From the cell containing the given text, extract its center point as (x, y) coordinate. 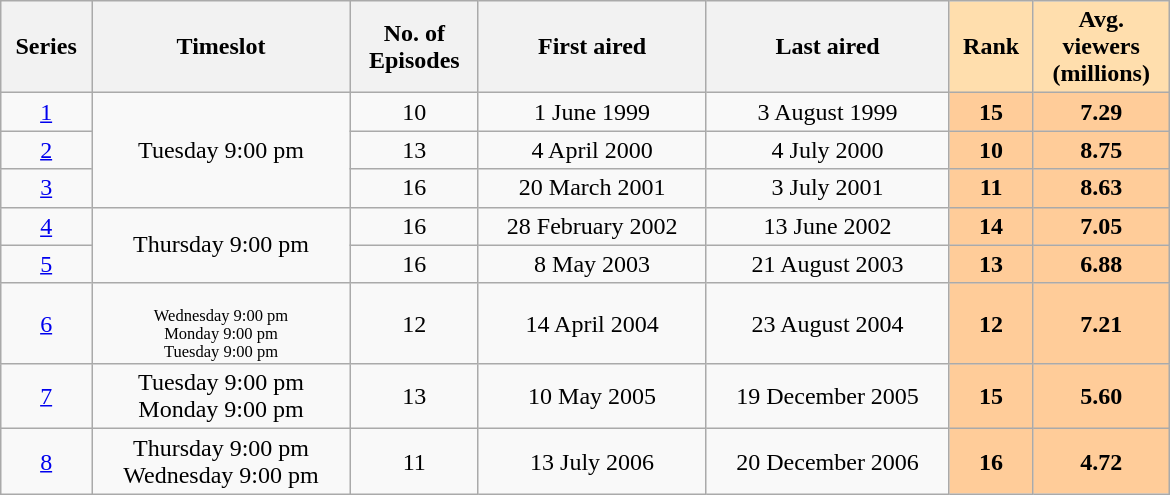
Tuesday 9:00 pm (222, 150)
28 February 2002 (592, 226)
13 July 2006 (592, 462)
3 (46, 188)
19 December 2005 (828, 396)
4 (46, 226)
Tuesday 9:00 pm Monday 9:00 pm (222, 396)
Wednesday 9:00 pm Monday 9:00 pm Tuesday 9:00 pm (222, 324)
No. ofEpisodes (414, 47)
4 April 2000 (592, 150)
8.63 (1101, 188)
8 May 2003 (592, 264)
Thursday 9:00 pm (222, 245)
5 (46, 264)
Rank (991, 47)
20 March 2001 (592, 188)
4.72 (1101, 462)
7.05 (1101, 226)
10 May 2005 (592, 396)
8 (46, 462)
7 (46, 396)
Series (46, 47)
1 June 1999 (592, 112)
14 (991, 226)
14 April 2004 (592, 324)
3 July 2001 (828, 188)
6.88 (1101, 264)
Last aired (828, 47)
1 (46, 112)
21 August 2003 (828, 264)
23 August 2004 (828, 324)
5.60 (1101, 396)
Timeslot (222, 47)
4 July 2000 (828, 150)
3 August 1999 (828, 112)
6 (46, 324)
Avg. viewers (millions) (1101, 47)
First aired (592, 47)
2 (46, 150)
13 June 2002 (828, 226)
Thursday 9:00 pm Wednesday 9:00 pm (222, 462)
20 December 2006 (828, 462)
7.21 (1101, 324)
8.75 (1101, 150)
7.29 (1101, 112)
